Scan for the cell matching the given text and deliver its [x, y] coordinate at center. 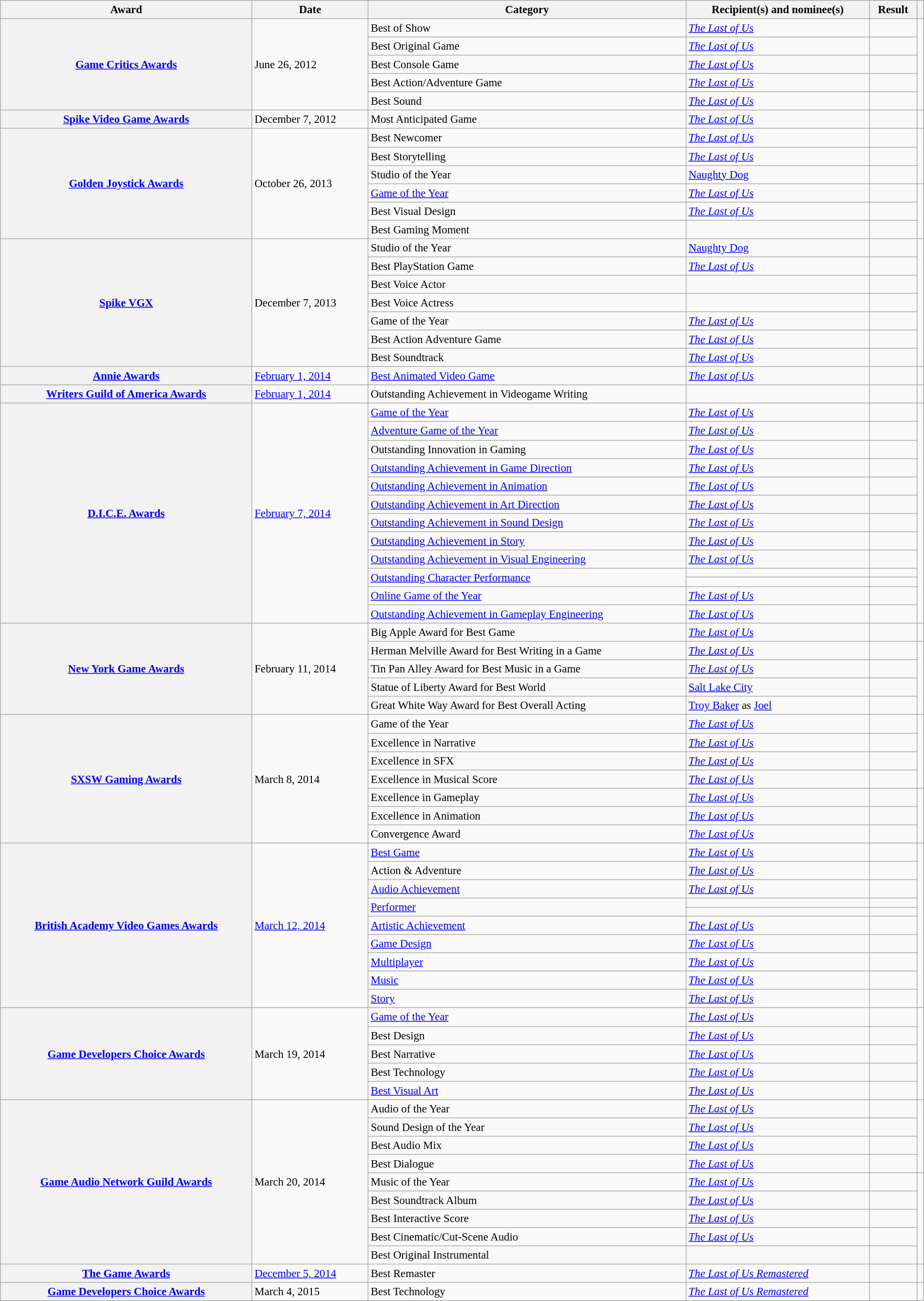
Best Dialogue [527, 1164]
Sound Design of the Year [527, 1127]
Outstanding Character Performance [527, 577]
Award [126, 10]
Herman Melville Award for Best Writing in a Game [527, 651]
Statue of Liberty Award for Best World [527, 688]
October 26, 2013 [310, 184]
Best Newcomer [527, 138]
Outstanding Achievement in Sound Design [527, 523]
Best Soundtrack Album [527, 1201]
British Academy Video Games Awards [126, 925]
Music of the Year [527, 1182]
Recipient(s) and nominee(s) [778, 10]
Big Apple Award for Best Game [527, 632]
Great White Way Award for Best Overall Acting [527, 706]
Best Voice Actress [527, 303]
Best Voice Actor [527, 285]
D.I.C.E. Awards [126, 514]
Spike VGX [126, 303]
Spike Video Game Awards [126, 119]
Result [893, 10]
Best Remaster [527, 1274]
Excellence in Animation [527, 816]
Best PlayStation Game [527, 266]
March 19, 2014 [310, 1054]
March 4, 2015 [310, 1292]
New York Game Awards [126, 669]
Artistic Achievement [527, 926]
Best Sound [527, 101]
Outstanding Achievement in Game Direction [527, 468]
December 7, 2013 [310, 303]
March 8, 2014 [310, 779]
Best Animated Video Game [527, 376]
Game Design [527, 944]
Best of Show [527, 28]
June 26, 2012 [310, 65]
Best Design [527, 1035]
Golden Joystick Awards [126, 184]
Outstanding Achievement in Story [527, 541]
Game Critics Awards [126, 65]
March 20, 2014 [310, 1182]
Best Action/Adventure Game [527, 83]
Best Audio Mix [527, 1146]
Performer [527, 907]
Troy Baker as Joel [778, 706]
Best Cinematic/Cut-Scene Audio [527, 1237]
Best Soundtrack [527, 358]
Tin Pan Alley Award for Best Music in a Game [527, 669]
Adventure Game of the Year [527, 431]
Audio Achievement [527, 889]
Best Narrative [527, 1054]
Outstanding Innovation in Gaming [527, 449]
Best Storytelling [527, 156]
Best Visual Art [527, 1091]
Excellence in Musical Score [527, 779]
Outstanding Achievement in Animation [527, 486]
SXSW Gaming Awards [126, 779]
Most Anticipated Game [527, 119]
Audio of the Year [527, 1109]
Action & Adventure [527, 871]
Excellence in Narrative [527, 743]
Category [527, 10]
The Game Awards [126, 1274]
Excellence in Gameplay [527, 797]
Writers Guild of America Awards [126, 394]
Online Game of the Year [527, 596]
Best Action Adventure Game [527, 340]
Best Gaming Moment [527, 230]
February 7, 2014 [310, 514]
Multiplayer [527, 962]
Game Audio Network Guild Awards [126, 1182]
Best Visual Design [527, 211]
Best Original Instrumental [527, 1255]
December 5, 2014 [310, 1274]
Outstanding Achievement in Art Direction [527, 504]
December 7, 2012 [310, 119]
Annie Awards [126, 376]
Best Original Game [527, 46]
Salt Lake City [778, 688]
Outstanding Achievement in Visual Engineering [527, 559]
Best Game [527, 852]
Date [310, 10]
March 12, 2014 [310, 925]
Music [527, 980]
Outstanding Achievement in Videogame Writing [527, 394]
Outstanding Achievement in Gameplay Engineering [527, 614]
Best Console Game [527, 65]
Excellence in SFX [527, 761]
February 11, 2014 [310, 669]
Best Interactive Score [527, 1219]
Story [527, 999]
Convergence Award [527, 834]
